Search for the cell housing the specified text and yield its (x, y) center coordinate. 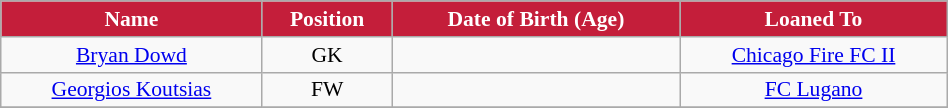
Date of Birth (Age) (536, 19)
Name (132, 19)
Chicago Fire FC II (814, 55)
FW (327, 90)
Loaned To (814, 19)
GK (327, 55)
Bryan Dowd (132, 55)
Position (327, 19)
FC Lugano (814, 90)
Georgios Koutsias (132, 90)
